Provide the [x, y] coordinate of the cell's center where the given text is located.  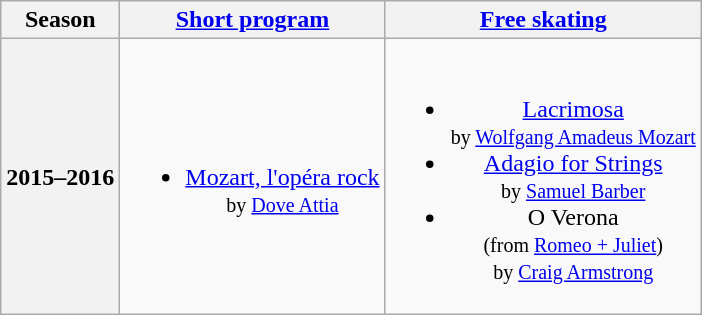
Mozart, l'opéra rock by Dove Attia [252, 176]
Short program [252, 20]
Free skating [543, 20]
Lacrimosa by Wolfgang Amadeus Mozart Adagio for Strings by Samuel Barber O Verona (from Romeo + Juliet) by Craig Armstrong [543, 176]
Season [60, 20]
2015–2016 [60, 176]
